Determine the (X, Y) coordinate at the center of the cell enclosing the given text.  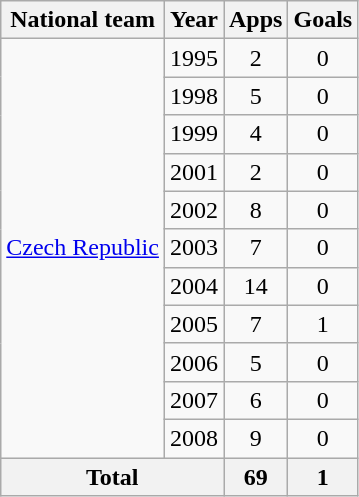
2003 (194, 248)
2001 (194, 172)
6 (256, 400)
2008 (194, 438)
2005 (194, 324)
Year (194, 20)
69 (256, 477)
4 (256, 134)
Apps (256, 20)
1998 (194, 96)
National team (83, 20)
9 (256, 438)
Goals (323, 20)
2007 (194, 400)
1999 (194, 134)
2006 (194, 362)
8 (256, 210)
14 (256, 286)
1995 (194, 58)
Czech Republic (83, 248)
2002 (194, 210)
2004 (194, 286)
Total (112, 477)
